Provide the [x, y] coordinate of the cell's center where the given text is located.  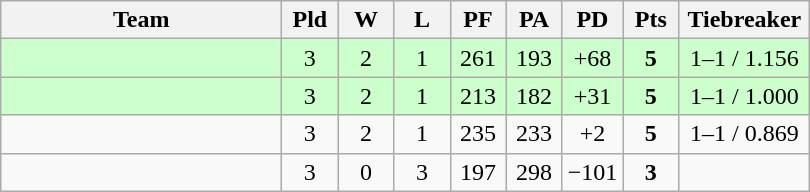
261 [478, 58]
Pts [651, 20]
Tiebreaker [744, 20]
193 [534, 58]
233 [534, 134]
Pld [310, 20]
PF [478, 20]
W [366, 20]
+2 [592, 134]
PA [534, 20]
L [422, 20]
PD [592, 20]
213 [478, 96]
−101 [592, 172]
235 [478, 134]
197 [478, 172]
+68 [592, 58]
1–1 / 0.869 [744, 134]
298 [534, 172]
Team [142, 20]
182 [534, 96]
1–1 / 1.156 [744, 58]
1–1 / 1.000 [744, 96]
+31 [592, 96]
0 [366, 172]
